Provide the (X, Y) coordinate of the cell's center where the given text is located.  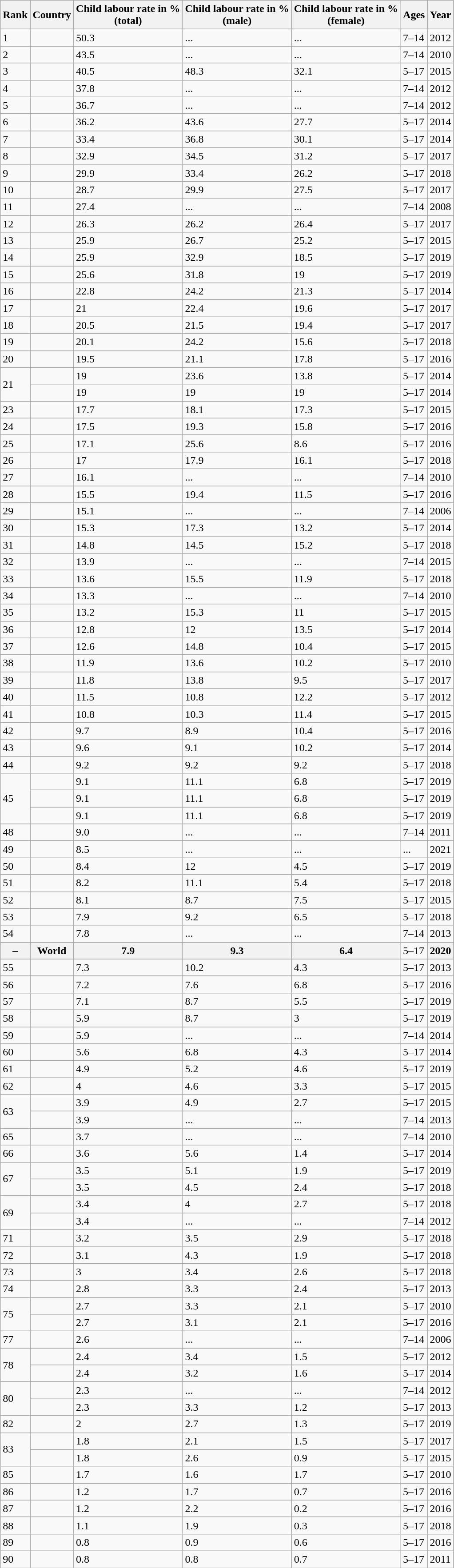
0.2 (346, 1508)
2.9 (346, 1238)
16 (15, 291)
48 (15, 832)
36 (15, 629)
71 (15, 1238)
89 (15, 1542)
1.4 (346, 1154)
8 (15, 156)
30 (15, 528)
24 (15, 426)
9.3 (237, 951)
1.3 (346, 1424)
15.2 (346, 545)
Year (441, 15)
37 (15, 646)
15.1 (128, 511)
8.9 (237, 731)
42 (15, 731)
63 (15, 1111)
12.6 (128, 646)
58 (15, 1018)
74 (15, 1289)
41 (15, 714)
7 (15, 139)
61 (15, 1069)
33 (15, 579)
21.1 (237, 359)
86 (15, 1492)
7.3 (128, 967)
54 (15, 934)
50 (15, 866)
75 (15, 1314)
17.9 (237, 460)
88 (15, 1525)
62 (15, 1086)
17.7 (128, 410)
32 (15, 562)
7.8 (128, 934)
14.5 (237, 545)
43.6 (237, 122)
17.5 (128, 426)
13.9 (128, 562)
15.8 (346, 426)
1.1 (128, 1525)
31.2 (346, 156)
31 (15, 545)
38 (15, 663)
26 (15, 460)
22.8 (128, 291)
45 (15, 799)
80 (15, 1399)
55 (15, 967)
8.6 (346, 443)
66 (15, 1154)
44 (15, 764)
85 (15, 1475)
2.8 (128, 1289)
31.8 (237, 275)
69 (15, 1213)
29 (15, 511)
14 (15, 258)
34.5 (237, 156)
87 (15, 1508)
17.8 (346, 359)
5.1 (237, 1170)
49 (15, 849)
8.2 (128, 883)
22.4 (237, 308)
73 (15, 1272)
21.3 (346, 291)
40.5 (128, 72)
26.3 (128, 223)
77 (15, 1340)
1 (15, 38)
52 (15, 900)
23 (15, 410)
9.6 (128, 748)
18.5 (346, 258)
27.7 (346, 122)
15 (15, 275)
12.2 (346, 697)
3.7 (128, 1137)
32.1 (346, 72)
25 (15, 443)
18.1 (237, 410)
20 (15, 359)
13.5 (346, 629)
27 (15, 477)
15.6 (346, 342)
0.6 (346, 1542)
Rank (15, 15)
21.5 (237, 325)
7.2 (128, 984)
35 (15, 613)
20.5 (128, 325)
83 (15, 1449)
59 (15, 1035)
43 (15, 748)
5.5 (346, 1001)
37.8 (128, 88)
53 (15, 917)
19.6 (346, 308)
28.7 (128, 190)
Ages (414, 15)
78 (15, 1365)
11.4 (346, 714)
51 (15, 883)
9 (15, 173)
5 (15, 105)
2.2 (237, 1508)
8.1 (128, 900)
0.3 (346, 1525)
8.5 (128, 849)
9.0 (128, 832)
67 (15, 1179)
3.6 (128, 1154)
90 (15, 1559)
27.5 (346, 190)
28 (15, 494)
8.4 (128, 866)
18 (15, 325)
9.7 (128, 731)
19.5 (128, 359)
7.5 (346, 900)
56 (15, 984)
5.2 (237, 1069)
10 (15, 190)
60 (15, 1052)
13.3 (128, 596)
2008 (441, 207)
43.5 (128, 55)
26.7 (237, 241)
13 (15, 241)
6.4 (346, 951)
36.7 (128, 105)
23.6 (237, 376)
7.6 (237, 984)
Country (52, 15)
48.3 (237, 72)
6.5 (346, 917)
25.2 (346, 241)
36.8 (237, 139)
11.8 (128, 680)
30.1 (346, 139)
50.3 (128, 38)
10.3 (237, 714)
6 (15, 122)
Child labour rate in %(male) (237, 15)
39 (15, 680)
82 (15, 1424)
26.4 (346, 223)
57 (15, 1001)
World (52, 951)
72 (15, 1255)
65 (15, 1137)
2021 (441, 849)
19.3 (237, 426)
9.5 (346, 680)
5.4 (346, 883)
7.1 (128, 1001)
20.1 (128, 342)
34 (15, 596)
40 (15, 697)
Child labour rate in %(female) (346, 15)
17.1 (128, 443)
Child labour rate in %(total) (128, 15)
– (15, 951)
27.4 (128, 207)
12.8 (128, 629)
36.2 (128, 122)
2020 (441, 951)
